Provide the (x, y) coordinate of the cell's center where the given text is located.  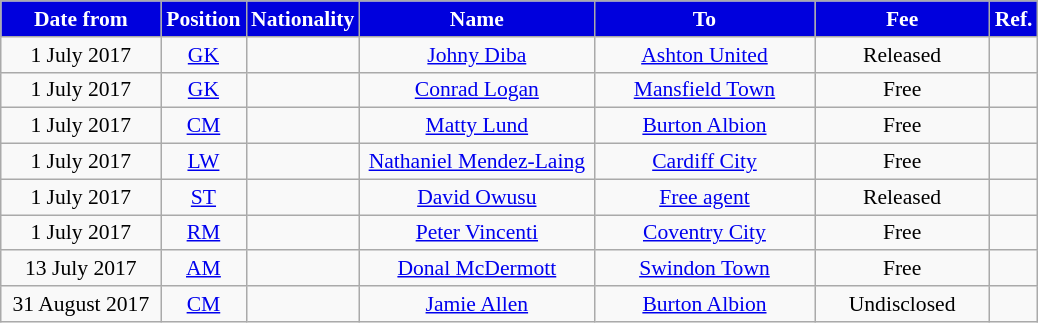
ST (204, 197)
Johny Diba (476, 55)
Matty Lund (476, 126)
Coventry City (704, 233)
Donal McDermott (476, 269)
13 July 2017 (81, 269)
To (704, 19)
Position (204, 19)
Ashton United (704, 55)
Nathaniel Mendez-Laing (476, 162)
Conrad Logan (476, 90)
Swindon Town (704, 269)
Jamie Allen (476, 304)
Name (476, 19)
Cardiff City (704, 162)
Ref. (1014, 19)
Nationality (302, 19)
Peter Vincenti (476, 233)
Date from (81, 19)
Undisclosed (902, 304)
Mansfield Town (704, 90)
RM (204, 233)
David Owusu (476, 197)
LW (204, 162)
31 August 2017 (81, 304)
AM (204, 269)
Fee (902, 19)
Free agent (704, 197)
